Return the [x, y] coordinate for the center point of the cell that contains the specified text.  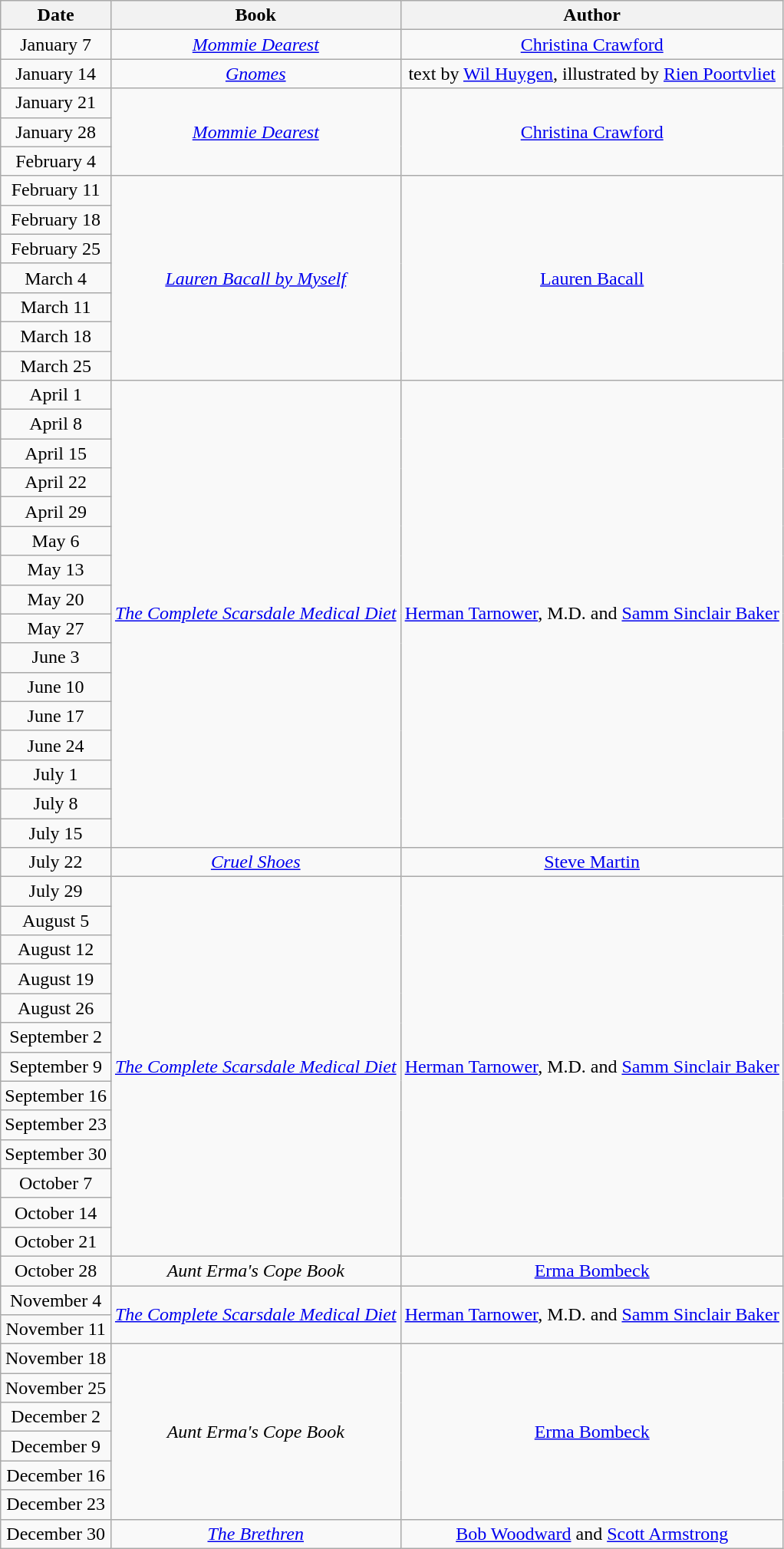
August 19 [56, 979]
July 1 [56, 774]
Book [255, 15]
July 29 [56, 891]
July 22 [56, 862]
August 12 [56, 950]
December 30 [56, 1534]
June 10 [56, 687]
October 21 [56, 1241]
December 16 [56, 1475]
October 28 [56, 1271]
April 1 [56, 395]
June 24 [56, 745]
September 23 [56, 1125]
Lauren Bacall [592, 278]
Bob Woodward and Scott Armstrong [592, 1534]
Cruel Shoes [255, 862]
May 20 [56, 599]
Author [592, 15]
January 14 [56, 74]
October 7 [56, 1183]
August 26 [56, 1008]
January 7 [56, 44]
October 14 [56, 1212]
Gnomes [255, 74]
November 25 [56, 1388]
September 30 [56, 1154]
May 27 [56, 628]
February 18 [56, 219]
The Brethren [255, 1534]
September 9 [56, 1066]
November 18 [56, 1359]
July 15 [56, 832]
April 15 [56, 453]
November 4 [56, 1300]
May 6 [56, 541]
March 25 [56, 366]
January 28 [56, 132]
March 18 [56, 336]
September 2 [56, 1037]
April 22 [56, 483]
February 4 [56, 161]
December 9 [56, 1446]
April 8 [56, 424]
Steve Martin [592, 862]
December 2 [56, 1417]
Date [56, 15]
June 3 [56, 658]
February 11 [56, 190]
December 23 [56, 1505]
August 5 [56, 921]
text by Wil Huygen, illustrated by Rien Poortvliet [592, 74]
June 17 [56, 716]
Lauren Bacall by Myself [255, 278]
November 11 [56, 1330]
September 16 [56, 1096]
May 13 [56, 570]
February 25 [56, 249]
July 8 [56, 803]
March 4 [56, 278]
April 29 [56, 512]
January 21 [56, 103]
March 11 [56, 307]
